For the text-containing cell, return its midpoint in (X, Y) coordinate format. 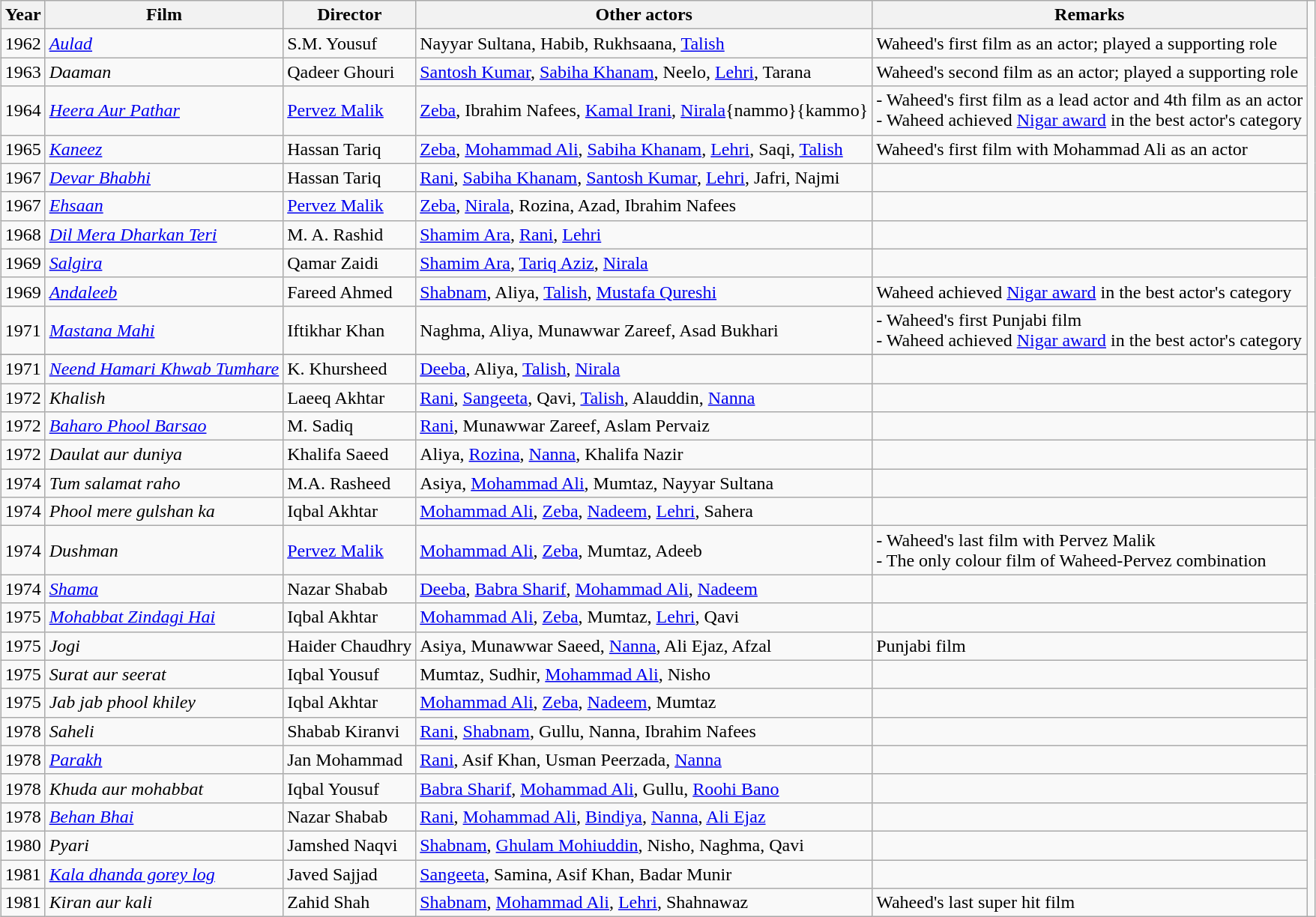
Shabnam, Ghulam Mohiuddin, Nisho, Naghma, Qavi (645, 845)
Rani, Mohammad Ali, Bindiya, Nanna, Ali Ejaz (645, 817)
Mohabbat Zindagi Hai (164, 617)
Surat aur seerat (164, 674)
Naghma, Aliya, Munawwar Zareef, Asad Bukhari (645, 330)
1965 (22, 149)
Rani, Munawwar Zareef, Aslam Pervaiz (645, 426)
Jan Mohammad (349, 760)
Sangeeta, Samina, Asif Khan, Badar Munir (645, 874)
Shabab Kiranvi (349, 731)
Behan Bhai (164, 817)
Shabnam, Mohammad Ali, Lehri, Shahnawaz (645, 903)
Dil Mera Dharkan Teri (164, 234)
Nayyar Sultana, Habib, Rukhsaana, Talish (645, 43)
Director (349, 15)
Aulad (164, 43)
Santosh Kumar, Sabiha Khanam, Neelo, Lehri, Tarana (645, 72)
Shabnam, Aliya, Talish, Mustafa Qureshi (645, 291)
Shamim Ara, Rani, Lehri (645, 234)
Tum salamat raho (164, 483)
Mohammad Ali, Zeba, Nadeem, Mumtaz (645, 703)
Khalish (164, 398)
Salgira (164, 263)
Laeeq Akhtar (349, 398)
Baharo Phool Barsao (164, 426)
S.M. Yousuf (349, 43)
Zeba, Nirala, Rozina, Azad, Ibrahim Nafees (645, 206)
Kaneez (164, 149)
M. A. Rashid (349, 234)
Haider Chaudhry (349, 646)
Iftikhar Khan (349, 330)
Other actors (645, 15)
Devar Bhabhi (164, 178)
Kiran aur kali (164, 903)
Pyari (164, 845)
Fareed Ahmed (349, 291)
Year (22, 15)
1963 (22, 72)
Daaman (164, 72)
Rani, Asif Khan, Usman Peerzada, Nanna (645, 760)
Khalifa Saeed (349, 455)
Rani, Shabnam, Gullu, Nanna, Ibrahim Nafees (645, 731)
Andaleeb (164, 291)
- Waheed's first film as a lead actor and 4th film as an actor- Waheed achieved Nigar award in the best actor's category (1090, 111)
Waheed's last super hit film (1090, 903)
Remarks (1090, 15)
Asiya, Munawwar Saeed, Nanna, Ali Ejaz, Afzal (645, 646)
Film (164, 15)
- Waheed's first Punjabi film- Waheed achieved Nigar award in the best actor's category (1090, 330)
K. Khursheed (349, 369)
Jamshed Naqvi (349, 845)
Dushman (164, 550)
Parakh (164, 760)
Mastana Mahi (164, 330)
Punjabi film (1090, 646)
Mohammad Ali, Zeba, Mumtaz, Adeeb (645, 550)
Zeba, Mohammad Ali, Sabiha Khanam, Lehri, Saqi, Talish (645, 149)
Ehsaan (164, 206)
Javed Sajjad (349, 874)
Shama (164, 589)
Waheed achieved Nigar award in the best actor's category (1090, 291)
Heera Aur Pathar (164, 111)
Mohammad Ali, Zeba, Mumtaz, Lehri, Qavi (645, 617)
Waheed's first film with Mohammad Ali as an actor (1090, 149)
Waheed's first film as an actor; played a supporting role (1090, 43)
Zeba, Ibrahim Nafees, Kamal Irani, Nirala{nammo}{kammo} (645, 111)
Phool mere gulshan ka (164, 512)
Zahid Shah (349, 903)
Jogi (164, 646)
Waheed's second film as an actor; played a supporting role (1090, 72)
M. Sadiq (349, 426)
Qamar Zaidi (349, 263)
1962 (22, 43)
Asiya, Mohammad Ali, Mumtaz, Nayyar Sultana (645, 483)
Deeba, Aliya, Talish, Nirala (645, 369)
Deeba, Babra Sharif, Mohammad Ali, Nadeem (645, 589)
Mumtaz, Sudhir, Mohammad Ali, Nisho (645, 674)
Mohammad Ali, Zeba, Nadeem, Lehri, Sahera (645, 512)
Rani, Sangeeta, Qavi, Talish, Alauddin, Nanna (645, 398)
Khuda aur mohabbat (164, 788)
Aliya, Rozina, Nanna, Khalifa Nazir (645, 455)
Saheli (164, 731)
Babra Sharif, Mohammad Ali, Gullu, Roohi Bano (645, 788)
M.A. Rasheed (349, 483)
1964 (22, 111)
- Waheed's last film with Pervez Malik- The only colour film of Waheed-Pervez combination (1090, 550)
Shamim Ara, Tariq Aziz, Nirala (645, 263)
1980 (22, 845)
Neend Hamari Khwab Tumhare (164, 369)
Kala dhanda gorey log (164, 874)
1968 (22, 234)
Daulat aur duniya (164, 455)
Jab jab phool khiley (164, 703)
Qadeer Ghouri (349, 72)
Rani, Sabiha Khanam, Santosh Kumar, Lehri, Jafri, Najmi (645, 178)
